Provide the [X, Y] coordinate of the cell's center where the given text is located.  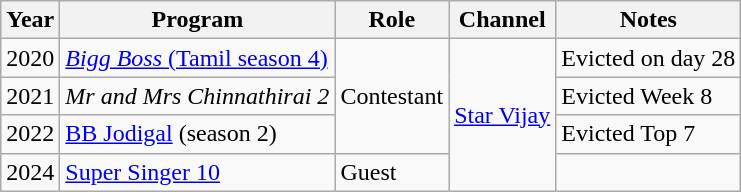
2020 [30, 58]
Contestant [392, 96]
Mr and Mrs Chinnathirai 2 [198, 96]
Year [30, 20]
Super Singer 10 [198, 172]
BB Jodigal (season 2) [198, 134]
2022 [30, 134]
Evicted on day 28 [648, 58]
Evicted Top 7 [648, 134]
Star Vijay [502, 115]
Evicted Week 8 [648, 96]
Role [392, 20]
2024 [30, 172]
Channel [502, 20]
Program [198, 20]
Notes [648, 20]
Guest [392, 172]
Bigg Boss (Tamil season 4) [198, 58]
2021 [30, 96]
